Provide the [x, y] coordinate of the cell's center where the given text is located.  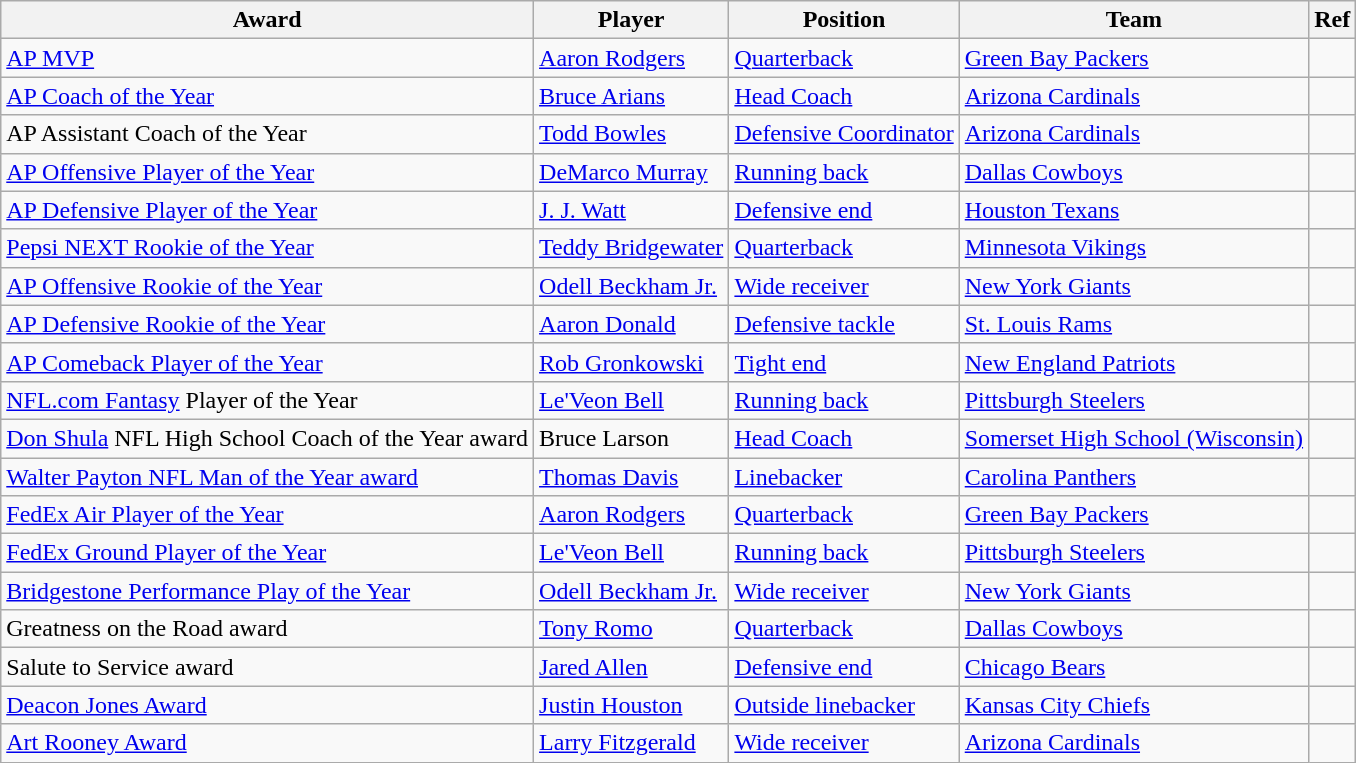
AP Offensive Player of the Year [268, 172]
Don Shula NFL High School Coach of the Year award [268, 438]
Jared Allen [632, 667]
Linebacker [844, 477]
AP Coach of the Year [268, 96]
Teddy Bridgewater [632, 248]
Position [844, 20]
Thomas Davis [632, 477]
Kansas City Chiefs [1134, 705]
St. Louis Rams [1134, 324]
Salute to Service award [268, 667]
Defensive tackle [844, 324]
Rob Gronkowski [632, 362]
NFL.com Fantasy Player of the Year [268, 400]
Tight end [844, 362]
Deacon Jones Award [268, 705]
Outside linebacker [844, 705]
AP Offensive Rookie of the Year [268, 286]
AP Comeback Player of the Year [268, 362]
Aaron Donald [632, 324]
AP Defensive Player of the Year [268, 210]
Somerset High School (Wisconsin) [1134, 438]
Chicago Bears [1134, 667]
Defensive Coordinator [844, 134]
Player [632, 20]
Justin Houston [632, 705]
Art Rooney Award [268, 743]
Walter Payton NFL Man of the Year award [268, 477]
Bridgestone Performance Play of the Year [268, 591]
Greatness on the Road award [268, 629]
Team [1134, 20]
Award [268, 20]
Ref [1332, 20]
Houston Texans [1134, 210]
J. J. Watt [632, 210]
Bruce Larson [632, 438]
Bruce Arians [632, 96]
Larry Fitzgerald [632, 743]
FedEx Air Player of the Year [268, 515]
Todd Bowles [632, 134]
Pepsi NEXT Rookie of the Year [268, 248]
AP MVP [268, 58]
FedEx Ground Player of the Year [268, 553]
AP Defensive Rookie of the Year [268, 324]
Carolina Panthers [1134, 477]
New England Patriots [1134, 362]
Tony Romo [632, 629]
DeMarco Murray [632, 172]
Minnesota Vikings [1134, 248]
AP Assistant Coach of the Year [268, 134]
